Return the (X, Y) coordinate for the center point of the cell that contains the specified text.  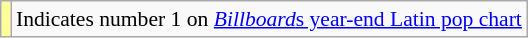
Indicates number 1 on Billboards year-end Latin pop chart (269, 19)
